Return the (x, y) coordinate for the center point of the cell that contains the specified text.  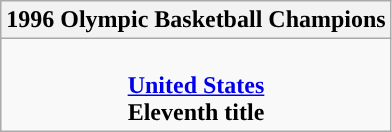
1996 Olympic Basketball Champions (196, 20)
United States Eleventh title (196, 85)
